Search for the cell housing the specified text and yield its [x, y] center coordinate. 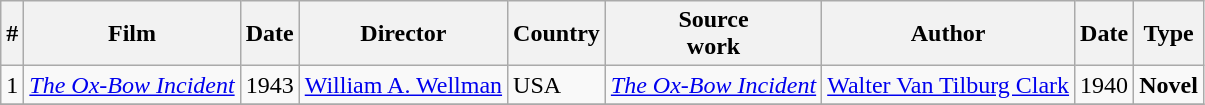
1 [12, 85]
Type [1169, 34]
Sourcework [713, 34]
Walter Van Tilburg Clark [948, 85]
USA [557, 85]
1940 [1104, 85]
Country [557, 34]
William A. Wellman [403, 85]
Film [132, 34]
Novel [1169, 85]
1943 [270, 85]
# [12, 34]
Author [948, 34]
Director [403, 34]
